Locate the cell with the specified text and output its (X, Y) center coordinate. 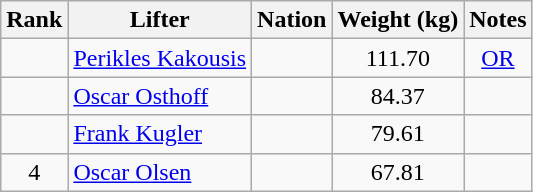
79.61 (398, 134)
84.37 (398, 96)
Perikles Kakousis (160, 58)
OR (498, 58)
Notes (498, 20)
111.70 (398, 58)
Lifter (160, 20)
4 (34, 172)
Rank (34, 20)
67.81 (398, 172)
Frank Kugler (160, 134)
Oscar Olsen (160, 172)
Oscar Osthoff (160, 96)
Weight (kg) (398, 20)
Nation (292, 20)
